Extract the [x, y] coordinate from the center of the cell holding the provided text.  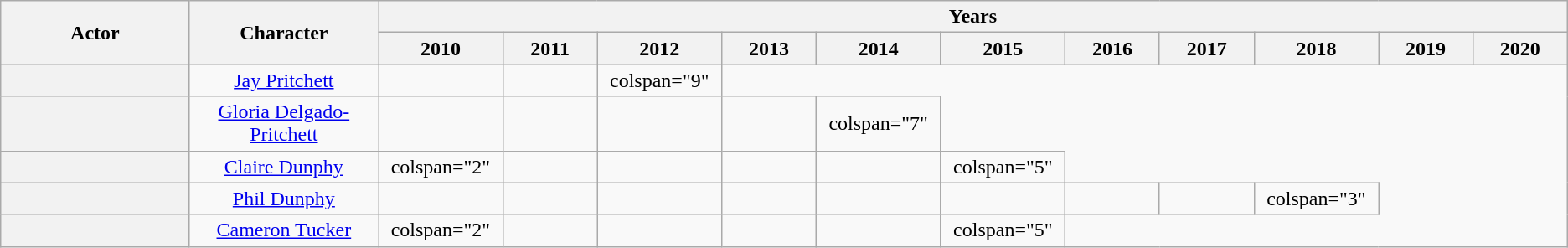
2010 [441, 49]
2019 [1426, 49]
Actor [95, 33]
2020 [1519, 49]
colspan="3" [1317, 199]
2012 [660, 49]
Jay Pritchett [283, 80]
2014 [878, 49]
2011 [549, 49]
colspan="7" [878, 124]
Years [973, 17]
2016 [1112, 49]
2015 [1003, 49]
Phil Dunphy [283, 199]
2018 [1317, 49]
Character [283, 33]
Gloria Delgado-Pritchett [283, 124]
colspan="9" [660, 80]
Claire Dunphy [283, 167]
Cameron Tucker [283, 230]
2013 [769, 49]
2017 [1206, 49]
